Provide the (x, y) coordinate of the cell's center where the given text is located.  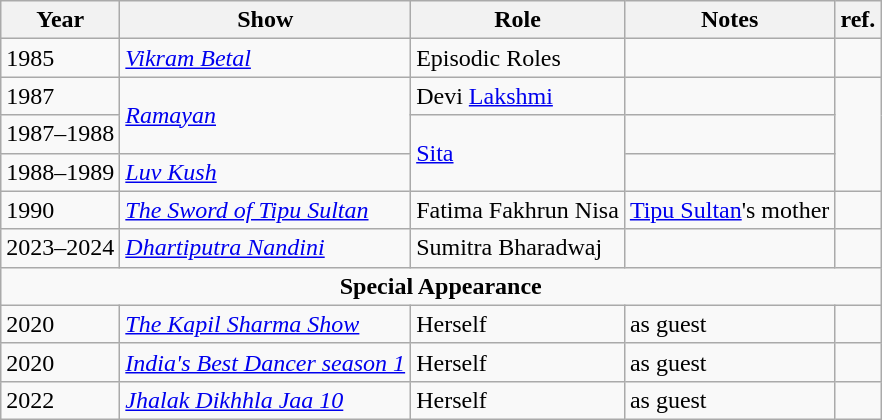
2022 (60, 400)
The Kapil Sharma Show (266, 324)
Role (518, 20)
1987 (60, 96)
Special Appearance (441, 286)
Fatima Fakhrun Nisa (518, 210)
1988–1989 (60, 172)
Notes (730, 20)
Episodic Roles (518, 58)
Luv Kush (266, 172)
India's Best Dancer season 1 (266, 362)
Ramayan (266, 115)
Tipu Sultan's mother (730, 210)
ref. (858, 20)
Jhalak Dikhhla Jaa 10 (266, 400)
1987–1988 (60, 134)
The Sword of Tipu Sultan (266, 210)
Year (60, 20)
Sita (518, 153)
1990 (60, 210)
Dhartiputra Nandini (266, 248)
Sumitra Bharadwaj (518, 248)
Show (266, 20)
2023–2024 (60, 248)
Vikram Betal (266, 58)
1985 (60, 58)
Devi Lakshmi (518, 96)
